Search for the cell housing the specified text and yield its [X, Y] center coordinate. 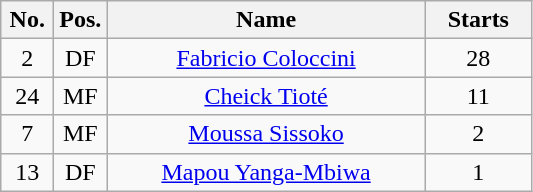
Fabricio Coloccini [266, 58]
11 [478, 96]
Cheick Tioté [266, 96]
13 [28, 172]
No. [28, 20]
28 [478, 58]
Moussa Sissoko [266, 134]
24 [28, 96]
Pos. [80, 20]
Name [266, 20]
Starts [478, 20]
7 [28, 134]
Mapou Yanga-Mbiwa [266, 172]
1 [478, 172]
